Locate the cell with the specified text and output its (X, Y) center coordinate. 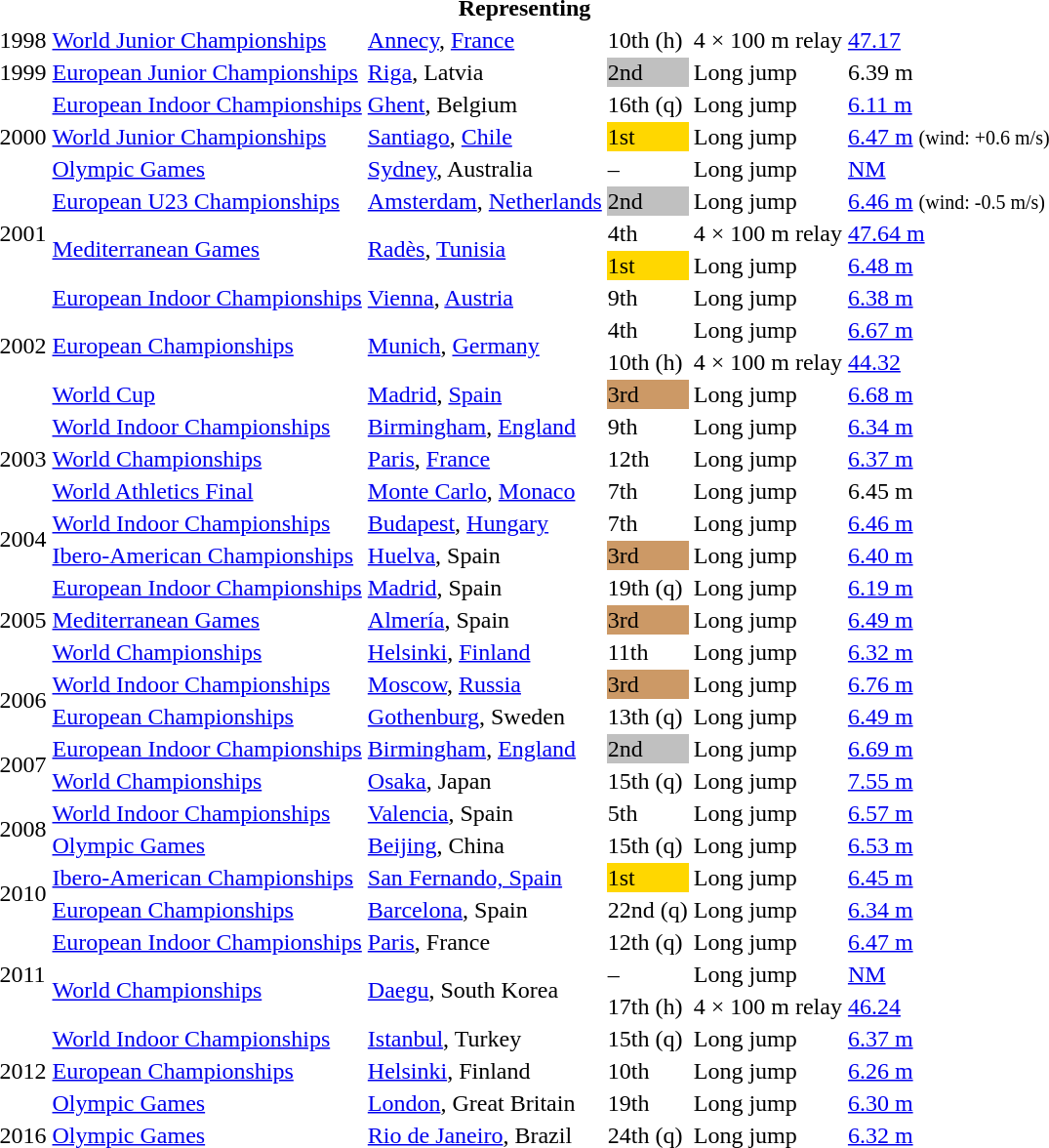
Budapest, Hungary (484, 523)
San Fernando, Spain (484, 878)
10th (648, 1071)
Sydney, Australia (484, 169)
Annecy, France (484, 40)
5th (648, 813)
World Cup (207, 394)
12th (q) (648, 942)
Monte Carlo, Monaco (484, 491)
Osaka, Japan (484, 781)
Huelva, Spain (484, 555)
Ghent, Belgium (484, 104)
12th (648, 459)
European U23 Championships (207, 201)
11th (648, 652)
Moscow, Russia (484, 684)
Munich, Germany (484, 346)
Istanbul, Turkey (484, 1039)
World Athletics Final (207, 491)
16th (q) (648, 104)
Barcelona, Spain (484, 910)
22nd (q) (648, 910)
Amsterdam, Netherlands (484, 201)
19th (648, 1103)
Daegu, South Korea (484, 990)
Beijing, China (484, 845)
Vienna, Austria (484, 298)
European Junior Championships (207, 72)
Almería, Spain (484, 620)
Radès, Tunisia (484, 250)
17th (h) (648, 1006)
19th (q) (648, 588)
Gothenburg, Sweden (484, 717)
London, Great Britain (484, 1103)
Santiago, Chile (484, 137)
13th (q) (648, 717)
Valencia, Spain (484, 813)
Riga, Latvia (484, 72)
